Locate the cell with the specified text and output its [x, y] center coordinate. 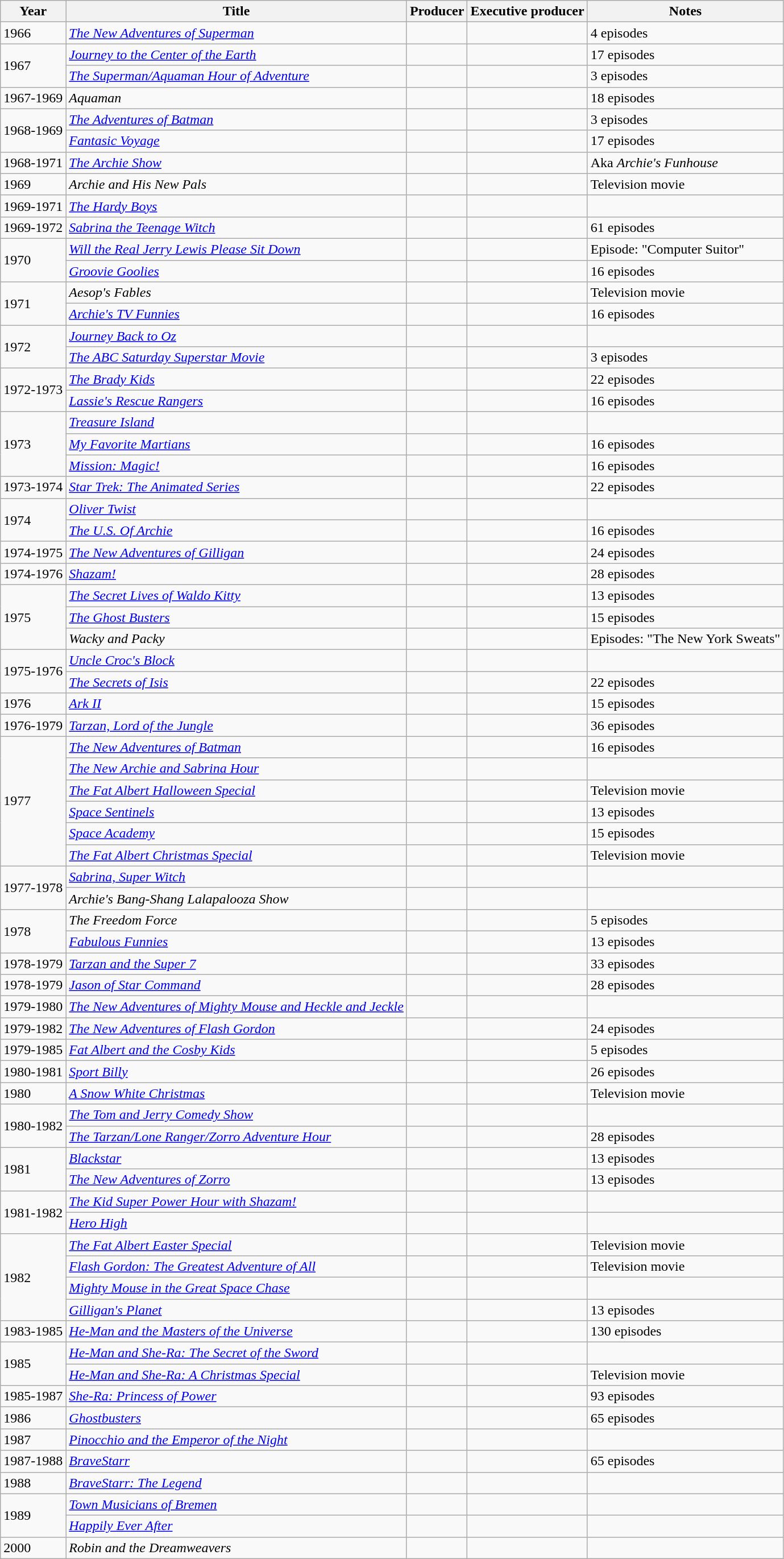
Notes [686, 11]
The Fat Albert Easter Special [237, 1245]
1980-1982 [33, 1126]
Hero High [237, 1223]
Fabulous Funnies [237, 942]
Star Trek: The Animated Series [237, 487]
1973-1974 [33, 487]
Mission: Magic! [237, 466]
The Fat Albert Halloween Special [237, 790]
4 episodes [686, 33]
The New Adventures of Mighty Mouse and Heckle and Jeckle [237, 1007]
36 episodes [686, 725]
Town Musicians of Bremen [237, 1504]
Pinocchio and the Emperor of the Night [237, 1440]
Archie and His New Pals [237, 184]
The Tom and Jerry Comedy Show [237, 1115]
Happily Ever After [237, 1526]
1966 [33, 33]
1972 [33, 347]
1972-1973 [33, 390]
Ghostbusters [237, 1418]
Groovie Goolies [237, 271]
1970 [33, 260]
Space Sentinels [237, 812]
1982 [33, 1277]
Fat Albert and the Cosby Kids [237, 1050]
1976-1979 [33, 725]
The ABC Saturday Superstar Movie [237, 358]
Ark II [237, 704]
Sabrina the Teenage Witch [237, 227]
1977 [33, 801]
BraveStarr: The Legend [237, 1483]
33 episodes [686, 964]
Will the Real Jerry Lewis Please Sit Down [237, 249]
The New Adventures of Zorro [237, 1180]
The Fat Albert Christmas Special [237, 855]
Episode: "Computer Suitor" [686, 249]
1985 [33, 1364]
Wacky and Packy [237, 639]
130 episodes [686, 1332]
1967 [33, 65]
A Snow White Christmas [237, 1093]
Sabrina, Super Witch [237, 877]
1986 [33, 1418]
1979-1985 [33, 1050]
1971 [33, 304]
Archie's TV Funnies [237, 314]
1974 [33, 520]
26 episodes [686, 1072]
Episodes: "The New York Sweats" [686, 639]
93 episodes [686, 1396]
The New Adventures of Gilligan [237, 552]
1968-1971 [33, 163]
Tarzan and the Super 7 [237, 964]
Producer [437, 11]
1974-1975 [33, 552]
1977-1978 [33, 888]
The Brady Kids [237, 379]
Blackstar [237, 1158]
1980-1981 [33, 1072]
Space Academy [237, 834]
Aka Archie's Funhouse [686, 163]
18 episodes [686, 98]
1988 [33, 1483]
Lassie's Rescue Rangers [237, 401]
Aesop's Fables [237, 293]
The Tarzan/Lone Ranger/Zorro Adventure Hour [237, 1137]
1981 [33, 1169]
Title [237, 11]
The New Adventures of Flash Gordon [237, 1029]
The Superman/Aquaman Hour of Adventure [237, 76]
BraveStarr [237, 1461]
1973 [33, 444]
Fantasic Voyage [237, 141]
1979-1980 [33, 1007]
1987-1988 [33, 1461]
Tarzan, Lord of the Jungle [237, 725]
Oliver Twist [237, 509]
Executive producer [528, 11]
1974-1976 [33, 574]
He-Man and She-Ra: The Secret of the Sword [237, 1353]
Archie's Bang-Shang Lalapalooza Show [237, 898]
The Secret Lives of Waldo Kitty [237, 595]
Sport Billy [237, 1072]
The Hardy Boys [237, 206]
The New Archie and Sabrina Hour [237, 769]
2000 [33, 1548]
The Archie Show [237, 163]
1978 [33, 931]
1975 [33, 617]
1983-1985 [33, 1332]
Gilligan's Planet [237, 1309]
The Adventures of Batman [237, 119]
She-Ra: Princess of Power [237, 1396]
Uncle Croc's Block [237, 661]
The Ghost Busters [237, 617]
He-Man and the Masters of the Universe [237, 1332]
The New Adventures of Batman [237, 747]
The Secrets of Isis [237, 682]
The Kid Super Power Hour with Shazam! [237, 1201]
Mighty Mouse in the Great Space Chase [237, 1288]
1968-1969 [33, 130]
1987 [33, 1440]
1969 [33, 184]
Journey to the Center of the Earth [237, 55]
He-Man and She-Ra: A Christmas Special [237, 1375]
Treasure Island [237, 422]
My Favorite Martians [237, 444]
Aquaman [237, 98]
1969-1972 [33, 227]
Shazam! [237, 574]
61 episodes [686, 227]
1989 [33, 1515]
Jason of Star Command [237, 985]
Robin and the Dreamweavers [237, 1548]
Flash Gordon: The Greatest Adventure of All [237, 1266]
1967-1969 [33, 98]
1979-1982 [33, 1029]
1981-1982 [33, 1212]
The Freedom Force [237, 920]
The New Adventures of Superman [237, 33]
1980 [33, 1093]
Year [33, 11]
The U.S. Of Archie [237, 530]
1975-1976 [33, 671]
1976 [33, 704]
Journey Back to Oz [237, 336]
1985-1987 [33, 1396]
1969-1971 [33, 206]
